From the cell containing the given text, extract its center point as [x, y] coordinate. 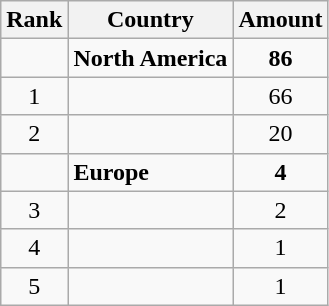
Rank [34, 20]
86 [280, 58]
66 [280, 96]
3 [34, 210]
20 [280, 134]
North America [150, 58]
Amount [280, 20]
Europe [150, 172]
5 [34, 286]
Country [150, 20]
